Return the (X, Y) coordinate for the center point of the cell that contains the specified text.  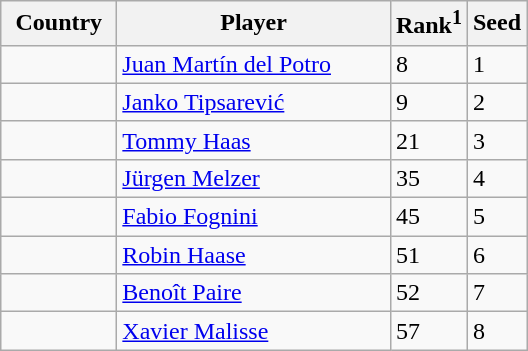
6 (496, 255)
2 (496, 102)
Seed (496, 24)
7 (496, 293)
35 (428, 178)
Player (254, 24)
1 (496, 64)
52 (428, 293)
Fabio Fognini (254, 217)
45 (428, 217)
Xavier Malisse (254, 331)
51 (428, 255)
5 (496, 217)
Juan Martín del Potro (254, 64)
Benoît Paire (254, 293)
Janko Tipsarević (254, 102)
9 (428, 102)
Tommy Haas (254, 140)
Jürgen Melzer (254, 178)
57 (428, 331)
3 (496, 140)
Robin Haase (254, 255)
Rank1 (428, 24)
21 (428, 140)
Country (59, 24)
4 (496, 178)
